Identify which cell holds the provided text, then report its [X, Y] central coordinate. 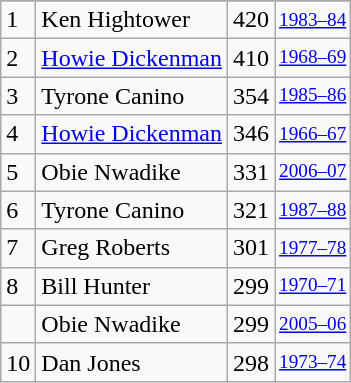
10 [18, 362]
410 [250, 58]
1985–86 [313, 96]
331 [250, 172]
420 [250, 20]
298 [250, 362]
1970–71 [313, 286]
301 [250, 248]
1 [18, 20]
Dan Jones [132, 362]
346 [250, 134]
1966–67 [313, 134]
1987–88 [313, 210]
Bill Hunter [132, 286]
354 [250, 96]
1983–84 [313, 20]
8 [18, 286]
7 [18, 248]
1968–69 [313, 58]
1977–78 [313, 248]
Ken Hightower [132, 20]
2006–07 [313, 172]
1973–74 [313, 362]
321 [250, 210]
5 [18, 172]
2 [18, 58]
3 [18, 96]
6 [18, 210]
4 [18, 134]
2005–06 [313, 324]
Greg Roberts [132, 248]
